Locate the cell with the specified text and output its (X, Y) center coordinate. 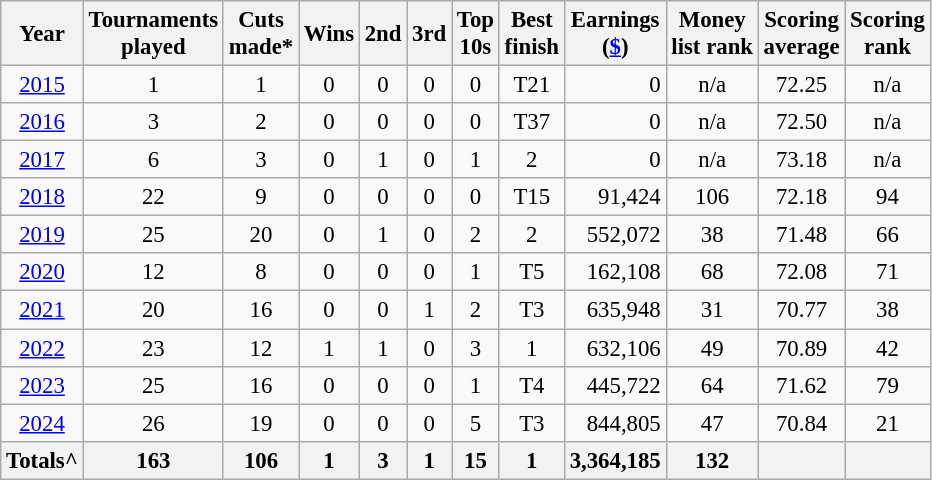
2016 (42, 122)
72.18 (802, 197)
T21 (532, 85)
T37 (532, 122)
162,108 (615, 273)
2015 (42, 85)
844,805 (615, 423)
Cuts made* (260, 34)
632,106 (615, 348)
9 (260, 197)
71.48 (802, 235)
2023 (42, 385)
23 (153, 348)
79 (888, 385)
5 (476, 423)
Best finish (532, 34)
3rd (430, 34)
2020 (42, 273)
6 (153, 160)
72.50 (802, 122)
2022 (42, 348)
Tournaments played (153, 34)
71.62 (802, 385)
Scoring average (802, 34)
70.77 (802, 310)
64 (712, 385)
2024 (42, 423)
3,364,185 (615, 460)
8 (260, 273)
26 (153, 423)
163 (153, 460)
42 (888, 348)
2019 (42, 235)
Earnings($) (615, 34)
Scoringrank (888, 34)
73.18 (802, 160)
15 (476, 460)
19 (260, 423)
21 (888, 423)
Totals^ (42, 460)
22 (153, 197)
552,072 (615, 235)
71 (888, 273)
94 (888, 197)
70.84 (802, 423)
72.08 (802, 273)
68 (712, 273)
2017 (42, 160)
2nd (382, 34)
132 (712, 460)
47 (712, 423)
635,948 (615, 310)
T5 (532, 273)
72.25 (802, 85)
Moneylist rank (712, 34)
70.89 (802, 348)
2018 (42, 197)
66 (888, 235)
Year (42, 34)
49 (712, 348)
91,424 (615, 197)
2021 (42, 310)
445,722 (615, 385)
T15 (532, 197)
T4 (532, 385)
Wins (330, 34)
Top 10s (476, 34)
31 (712, 310)
